Identify which cell holds the provided text, then report its [X, Y] central coordinate. 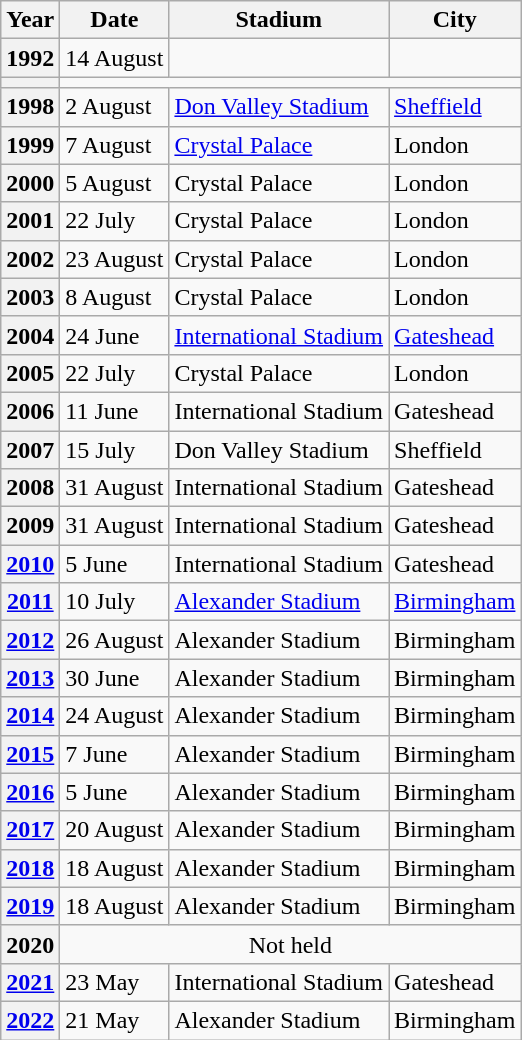
14 August [114, 58]
2012 [30, 640]
1992 [30, 58]
2001 [30, 221]
24 August [114, 716]
2005 [30, 373]
2003 [30, 297]
23 May [114, 982]
2009 [30, 526]
1999 [30, 145]
City [455, 20]
2016 [30, 792]
2006 [30, 411]
2010 [30, 564]
1998 [30, 107]
2008 [30, 488]
11 June [114, 411]
24 June [114, 335]
7 August [114, 145]
2004 [30, 335]
7 June [114, 754]
21 May [114, 1020]
Stadium [279, 20]
5 August [114, 183]
2018 [30, 868]
2020 [30, 944]
26 August [114, 640]
30 June [114, 678]
8 August [114, 297]
20 August [114, 830]
23 August [114, 259]
2011 [30, 602]
2002 [30, 259]
2017 [30, 830]
15 July [114, 449]
2000 [30, 183]
Date [114, 20]
2 August [114, 107]
Not held [290, 944]
10 July [114, 602]
2015 [30, 754]
2021 [30, 982]
2022 [30, 1020]
2013 [30, 678]
2019 [30, 906]
Year [30, 20]
2014 [30, 716]
2007 [30, 449]
